Find where the given text appears and provide that cell's center as [x, y] coordinate. 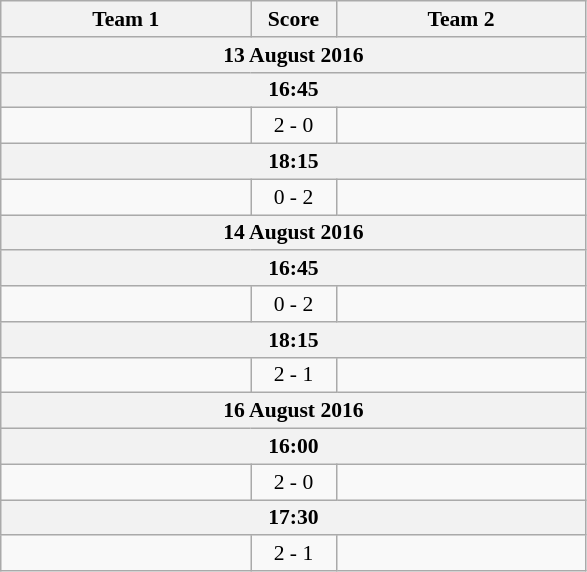
16:00 [294, 447]
Team 1 [126, 19]
Team 2 [461, 19]
13 August 2016 [294, 55]
16 August 2016 [294, 411]
17:30 [294, 518]
14 August 2016 [294, 233]
Score [294, 19]
